Detect which cell encompasses the target text, then output its [x, y] center coordinate. 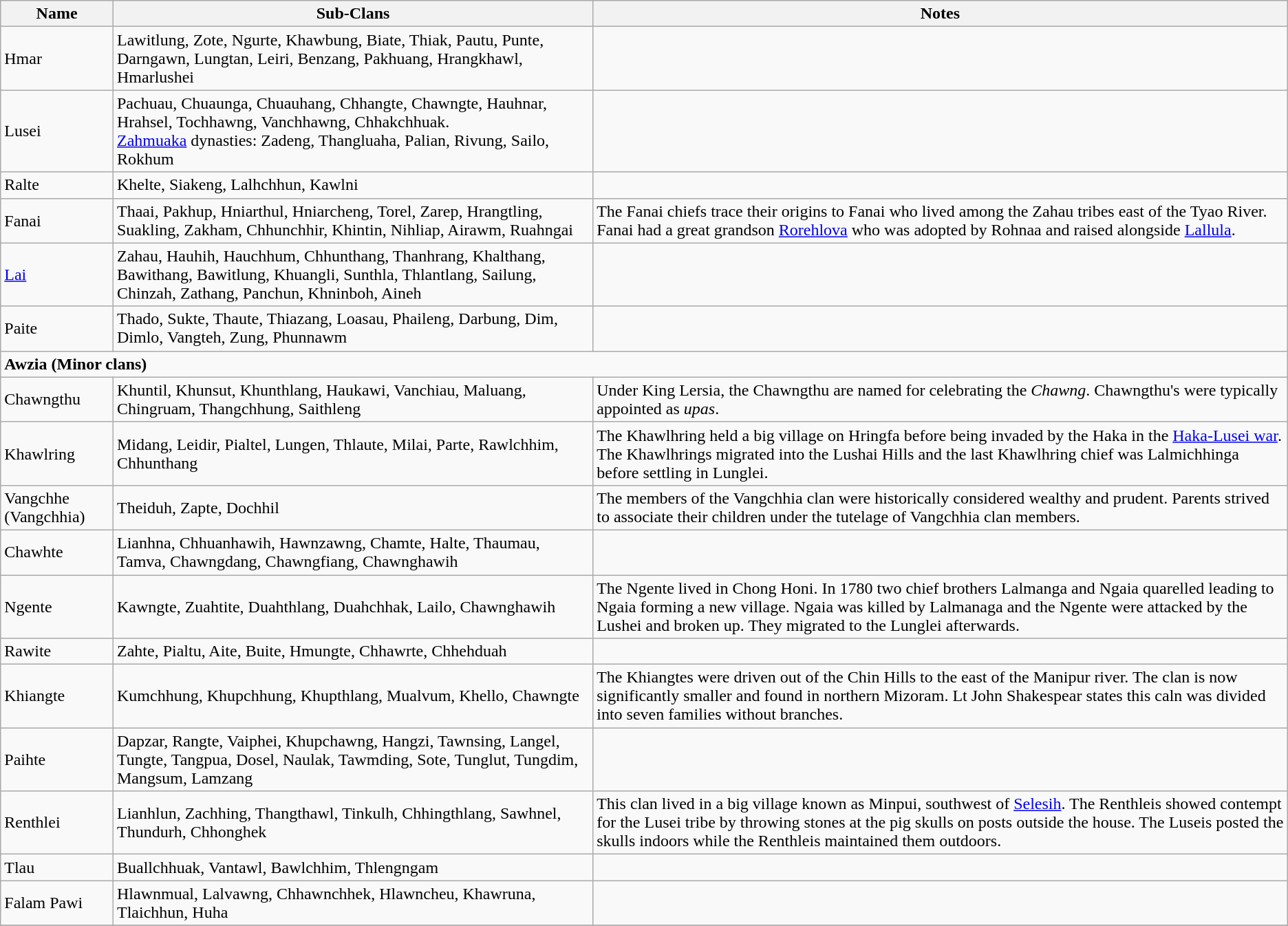
Kawngte, Zuahtite, Duahthlang, Duahchhak, Lailo, Chawnghawih [352, 607]
Khawlring [57, 453]
Thaai, Pakhup, Hniarthul, Hniarcheng, Torel, Zarep, Hrangtling, Suakling, Zakham, Chhunchhir, Khintin, Nihliap, Airawm, Ruahngai [352, 220]
Chawhte [57, 552]
Lianhlun, Zachhing, Thangthawl, Tinkulh, Chhingthlang, Sawhnel, Thundurh, Chhonghek [352, 823]
Thado, Sukte, Thaute, Thiazang, Loasau, Phaileng, Darbung, Dim, Dimlo, Vangteh, Zung, Phunnawm [352, 329]
Lawitlung, Zote, Ngurte, Khawbung, Biate, Thiak, Pautu, Punte, Darngawn, Lungtan, Leiri, Benzang, Pakhuang, Hrangkhawl, Hmarlushei [352, 58]
Lai [57, 274]
Chawngthu [57, 399]
Tlau [57, 868]
Ngente [57, 607]
Khiangte [57, 696]
Under King Lersia, the Chawngthu are named for celebrating the Chawng. Chawngthu's were typically appointed as upas. [941, 399]
Vangchhe (Vangchhia) [57, 508]
Falam Pawi [57, 903]
Zahte, Pialtu, Aite, Buite, Hmungte, Chhawrte, Chhehduah [352, 652]
Lianhna, Chhuanhawih, Hawnzawng, Chamte, Halte, Thaumau, Tamva, Chawngdang, Chawngfiang, Chawnghawih [352, 552]
Theiduh, Zapte, Dochhil [352, 508]
Khelte, Siakeng, Lalhchhun, Kawlni [352, 185]
Paite [57, 329]
Rawite [57, 652]
Awzia (Minor clans) [644, 364]
Name [57, 14]
Kumchhung, Khupchhung, Khupthlang, Mualvum, Khello, Chawngte [352, 696]
Lusei [57, 131]
Sub-Clans [352, 14]
Renthlei [57, 823]
Paihte [57, 760]
Midang, Leidir, Pialtel, Lungen, Thlaute, Milai, Parte, Rawlchhim, Chhunthang [352, 453]
Hmar [57, 58]
Khuntil, Khunsut, Khunthlang, Haukawi, Vanchiau, Maluang, Chingruam, Thangchhung, Saithleng [352, 399]
Fanai [57, 220]
Notes [941, 14]
Ralte [57, 185]
Buallchhuak, Vantawl, Bawlchhim, Thlengngam [352, 868]
Hlawnmual, Lalvawng, Chhawnchhek, Hlawncheu, Khawruna, Tlaichhun, Huha [352, 903]
Dapzar, Rangte, Vaiphei, Khupchawng, Hangzi, Tawnsing, Langel, Tungte, Tangpua, Dosel, Naulak, Tawmding, Sote, Tunglut, Tungdim, Mangsum, Lamzang [352, 760]
